Scan for the cell matching the given text and deliver its (X, Y) coordinate at center. 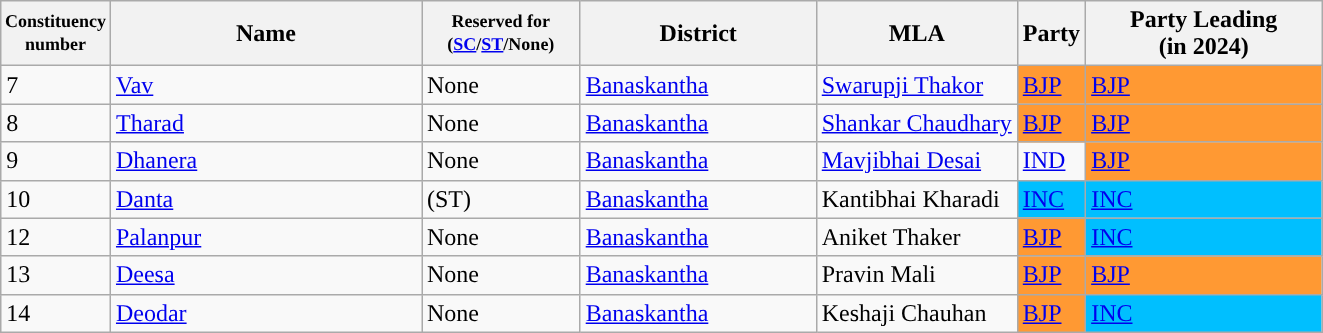
12 (56, 237)
Deesa (266, 275)
(ST) (502, 199)
9 (56, 161)
MLA (916, 34)
Mavjibhai Desai (916, 161)
Vav (266, 85)
13 (56, 275)
14 (56, 313)
Dhanera (266, 161)
7 (56, 85)
IND (1051, 161)
Tharad (266, 123)
Danta (266, 199)
Reserved for (SC/ST/None) (502, 34)
10 (56, 199)
Keshaji Chauhan (916, 313)
Aniket Thaker (916, 237)
Name (266, 34)
Shankar Chaudhary (916, 123)
Swarupji Thakor (916, 85)
Kantibhai Kharadi (916, 199)
Constituency number (56, 34)
Party (1051, 34)
Palanpur (266, 237)
Party Leading(in 2024) (1204, 34)
Deodar (266, 313)
8 (56, 123)
District (698, 34)
Pravin Mali (916, 275)
